From the cell containing the given text, extract its center point as [x, y] coordinate. 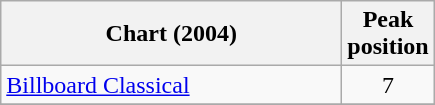
Peakposition [388, 34]
7 [388, 85]
Chart (2004) [172, 34]
Billboard Classical [172, 85]
